Detect which cell encompasses the target text, then output its (x, y) center coordinate. 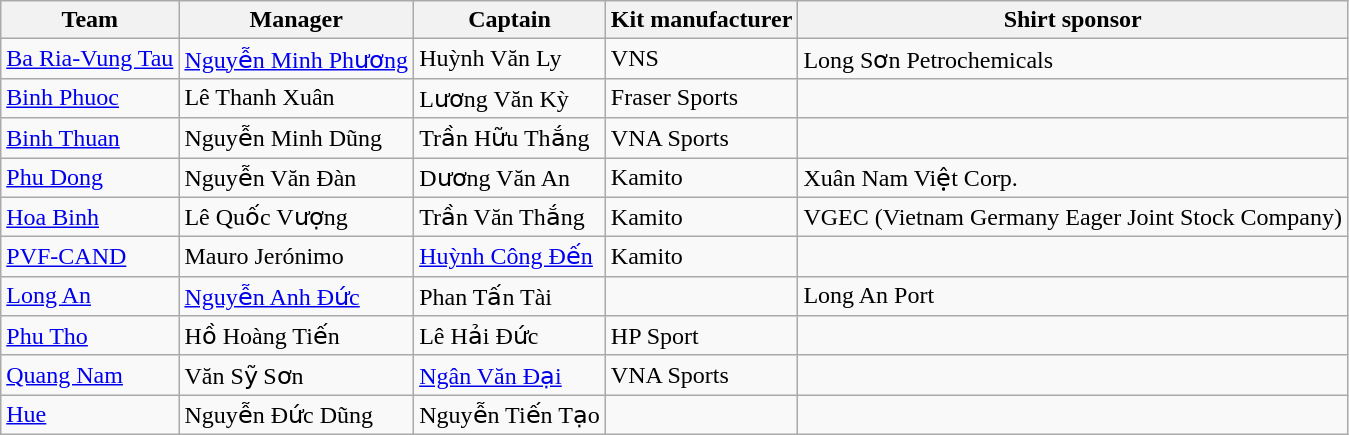
Văn Sỹ Sơn (296, 375)
Phu Tho (90, 336)
Captain (510, 20)
Quang Nam (90, 375)
Long An Port (1073, 296)
Huỳnh Công Đến (510, 257)
PVF-CAND (90, 257)
HP Sport (702, 336)
Nguyễn Đức Dũng (296, 415)
Hồ Hoàng Tiến (296, 336)
Team (90, 20)
Long An (90, 296)
Hue (90, 415)
Manager (296, 20)
Ngân Văn Đại (510, 375)
Xuân Nam Việt Corp. (1073, 178)
Hoa Binh (90, 217)
Phan Tấn Tài (510, 296)
Ba Ria-Vung Tau (90, 59)
Lê Thanh Xuân (296, 98)
Trần Văn Thắng (510, 217)
Long Sơn Petrochemicals (1073, 59)
Nguyễn Anh Đức (296, 296)
Nguyễn Minh Dũng (296, 138)
VNS (702, 59)
Nguyễn Văn Đàn (296, 178)
Binh Thuan (90, 138)
Lê Quốc Vượng (296, 217)
Binh Phuoc (90, 98)
Trần Hữu Thắng (510, 138)
Nguyễn Tiến Tạo (510, 415)
Mauro Jerónimo (296, 257)
Phu Dong (90, 178)
Huỳnh Văn Ly (510, 59)
VGEC (Vietnam Germany Eager Joint Stock Company) (1073, 217)
Shirt sponsor (1073, 20)
Lương Văn Kỳ (510, 98)
Lê Hải Đức (510, 336)
Nguyễn Minh Phương (296, 59)
Fraser Sports (702, 98)
Kit manufacturer (702, 20)
Dương Văn An (510, 178)
